From the cell containing the given text, extract its center point as [X, Y] coordinate. 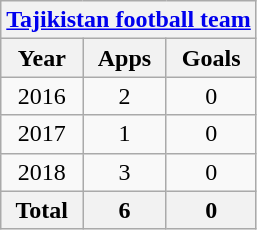
Tajikistan football team [129, 20]
Year [42, 58]
2017 [42, 134]
2018 [42, 172]
Total [42, 210]
2 [124, 96]
2016 [42, 96]
1 [124, 134]
Goals [211, 58]
Apps [124, 58]
6 [124, 210]
3 [124, 172]
